From the cell containing the given text, extract its center point as [X, Y] coordinate. 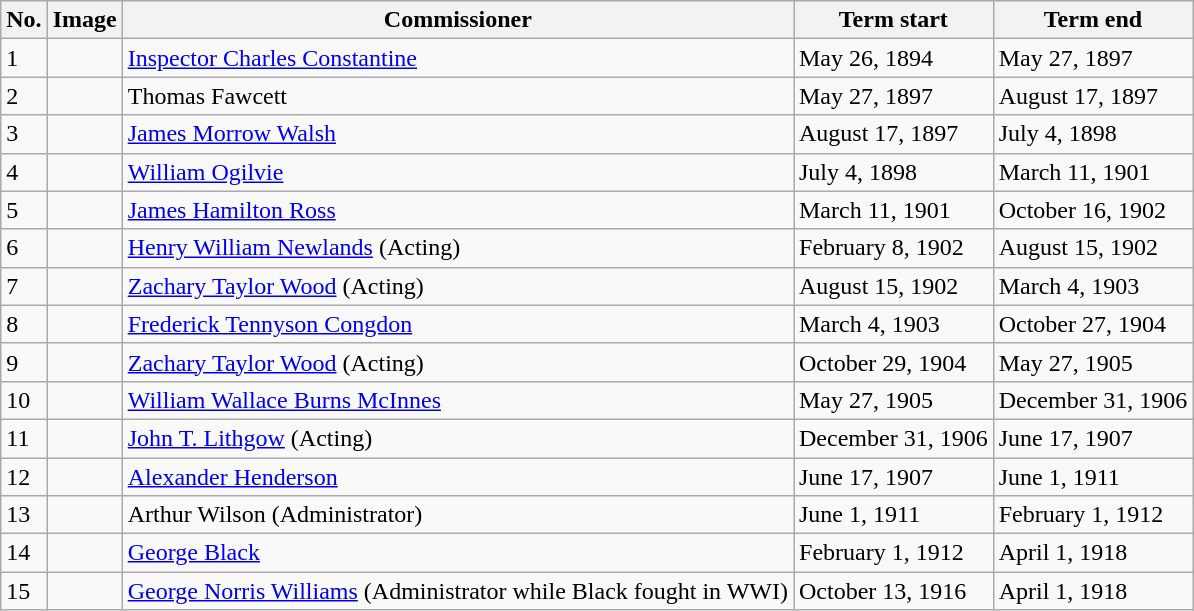
8 [24, 324]
May 26, 1894 [894, 58]
George Black [458, 553]
James Morrow Walsh [458, 134]
October 13, 1916 [894, 591]
Arthur Wilson (Administrator) [458, 515]
13 [24, 515]
2 [24, 96]
October 16, 1902 [1093, 210]
15 [24, 591]
William Ogilvie [458, 172]
1 [24, 58]
October 29, 1904 [894, 362]
3 [24, 134]
11 [24, 438]
12 [24, 477]
William Wallace Burns McInnes [458, 400]
No. [24, 20]
14 [24, 553]
5 [24, 210]
4 [24, 172]
Frederick Tennyson Congdon [458, 324]
Alexander Henderson [458, 477]
Thomas Fawcett [458, 96]
6 [24, 248]
Term end [1093, 20]
John T. Lithgow (Acting) [458, 438]
Commissioner [458, 20]
10 [24, 400]
George Norris Williams (Administrator while Black fought in WWI) [458, 591]
James Hamilton Ross [458, 210]
9 [24, 362]
October 27, 1904 [1093, 324]
Henry William Newlands (Acting) [458, 248]
Image [84, 20]
Inspector Charles Constantine [458, 58]
February 8, 1902 [894, 248]
Term start [894, 20]
7 [24, 286]
